Output the [X, Y] coordinate of the center of the cell containing the given text.  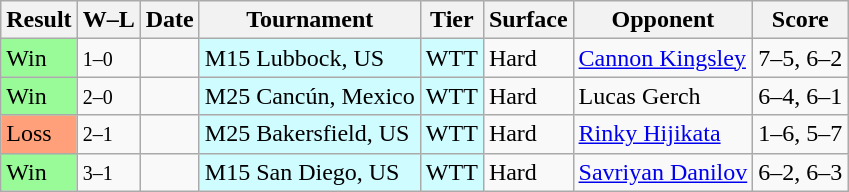
2–0 [108, 96]
Tier [452, 20]
Rinky Hijikata [663, 134]
Lucas Gerch [663, 96]
1–6, 5–7 [800, 134]
M25 Cancún, Mexico [310, 96]
Result [39, 20]
3–1 [108, 172]
Score [800, 20]
Loss [39, 134]
Savriyan Danilov [663, 172]
M15 San Diego, US [310, 172]
M15 Lubbock, US [310, 58]
Cannon Kingsley [663, 58]
6–4, 6–1 [800, 96]
6–2, 6–3 [800, 172]
M25 Bakersfield, US [310, 134]
1–0 [108, 58]
W–L [108, 20]
7–5, 6–2 [800, 58]
2–1 [108, 134]
Tournament [310, 20]
Opponent [663, 20]
Surface [528, 20]
Date [170, 20]
